Scan for the cell matching the given text and deliver its (X, Y) coordinate at center. 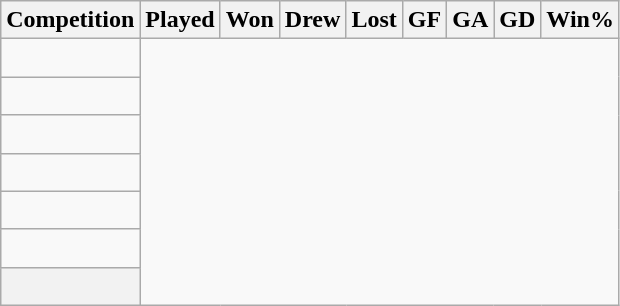
Drew (312, 20)
GA (470, 20)
Won (250, 20)
Lost (374, 20)
GD (518, 20)
Win% (580, 20)
Competition (70, 20)
Played (180, 20)
GF (424, 20)
